Detect which cell encompasses the target text, then output its (X, Y) center coordinate. 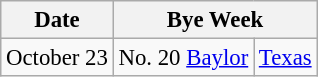
Date (57, 20)
No. 20 Baylor (183, 58)
Bye Week (215, 20)
Texas (286, 58)
October 23 (57, 58)
